Output the [x, y] coordinate of the center of the cell containing the given text.  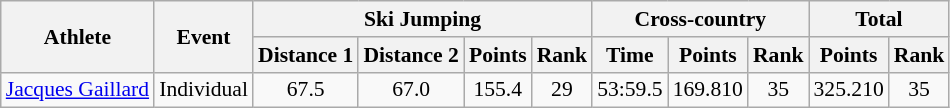
67.0 [410, 90]
67.5 [306, 90]
Ski Jumping [422, 19]
169.810 [708, 90]
29 [562, 90]
Total [878, 19]
53:59.5 [630, 90]
155.4 [498, 90]
325.210 [848, 90]
Time [630, 55]
Distance 2 [410, 55]
Event [204, 36]
Distance 1 [306, 55]
Jacques Gaillard [78, 90]
Individual [204, 90]
Athlete [78, 36]
Cross-country [700, 19]
